Detect which cell encompasses the target text, then output its (X, Y) center coordinate. 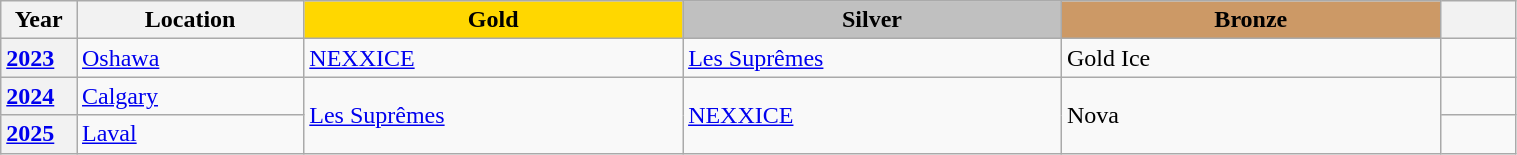
2025 (39, 134)
Calgary (190, 96)
2023 (39, 58)
Gold Ice (1250, 58)
Laval (190, 134)
Year (39, 20)
Silver (872, 20)
Bronze (1250, 20)
Oshawa (190, 58)
2024 (39, 96)
Location (190, 20)
Gold (494, 20)
Nova (1250, 115)
